Determine the [X, Y] coordinate at the center of the cell enclosing the given text.  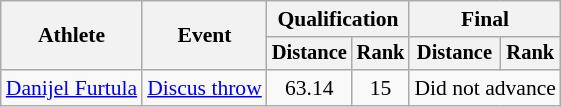
Did not advance [485, 88]
Discus throw [204, 88]
15 [381, 88]
Final [485, 19]
Qualification [338, 19]
Danijel Furtula [72, 88]
Athlete [72, 36]
Event [204, 36]
63.14 [310, 88]
